Identify which cell holds the provided text, then report its (X, Y) central coordinate. 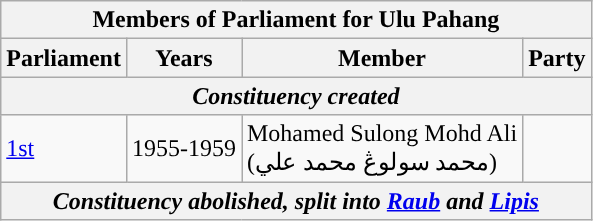
Mohamed Sulong Mohd Ali (محمد سولوڠ محمد علي) (382, 148)
Party (557, 58)
1st (64, 148)
Members of Parliament for Ulu Pahang (296, 20)
Parliament (64, 58)
1955-1959 (184, 148)
Constituency abolished, split into Raub and Lipis (296, 201)
Member (382, 58)
Years (184, 58)
Constituency created (296, 96)
